Find where the given text appears and provide that cell's center as (X, Y) coordinate. 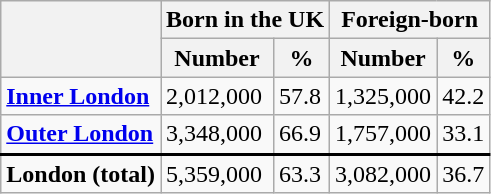
London (total) (81, 174)
33.1 (464, 134)
1,757,000 (384, 134)
66.9 (302, 134)
Foreign-born (410, 20)
5,359,000 (216, 174)
63.3 (302, 174)
36.7 (464, 174)
Inner London (81, 96)
3,348,000 (216, 134)
2,012,000 (216, 96)
3,082,000 (384, 174)
42.2 (464, 96)
Born in the UK (244, 20)
57.8 (302, 96)
1,325,000 (384, 96)
Outer London (81, 134)
